Find where the given text appears and provide that cell's center as (X, Y) coordinate. 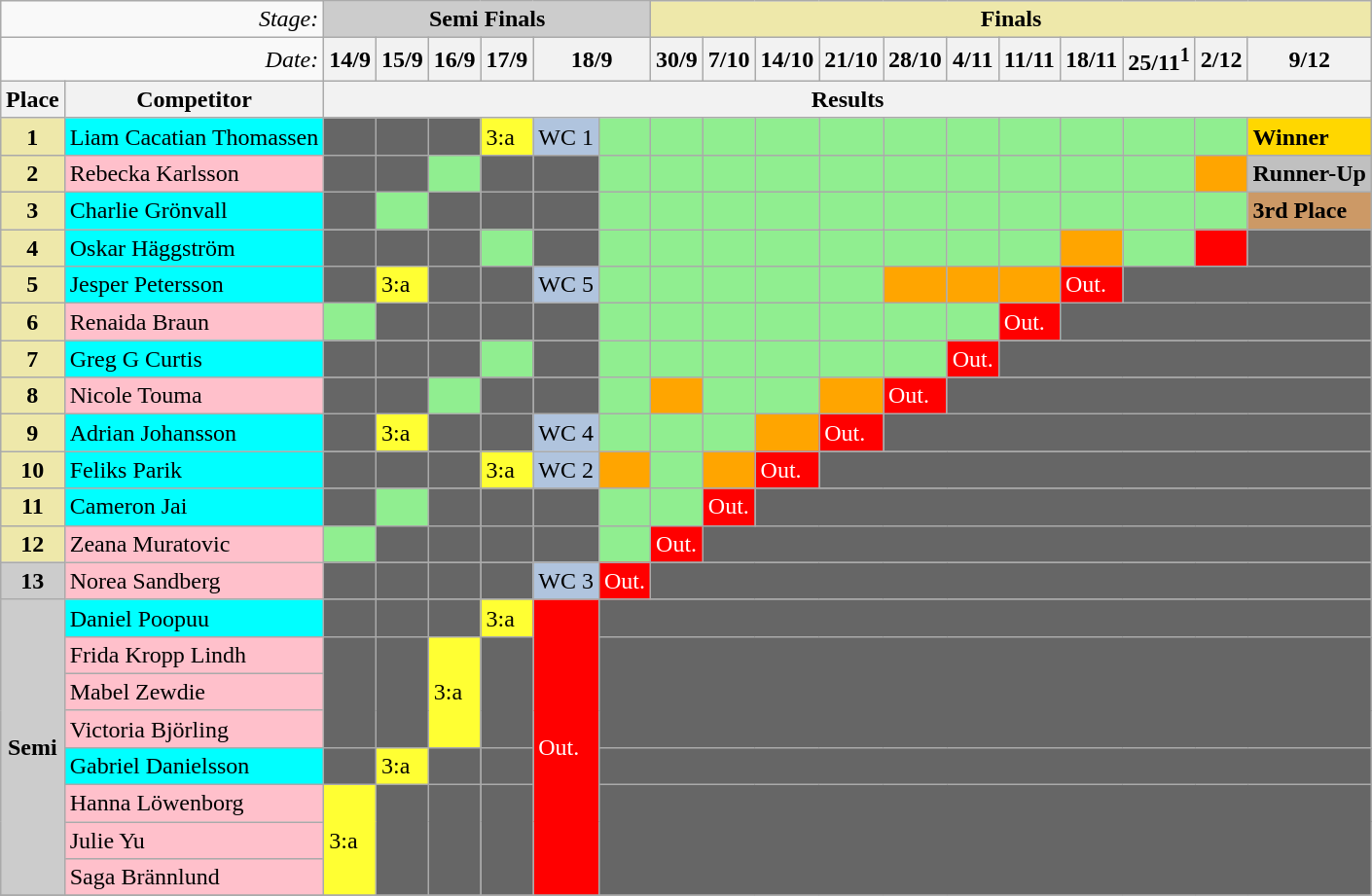
Mabel Zewdie (195, 692)
Finals (1012, 19)
4/11 (973, 60)
WC 1 (566, 136)
17/9 (507, 60)
11/11 (1029, 60)
12 (33, 544)
11 (33, 507)
Victoria Björling (195, 729)
Julie Yu (195, 841)
10 (33, 470)
Zeana Muratovic (195, 544)
15/9 (403, 60)
Adrian Johansson (195, 433)
Competitor (195, 99)
9 (33, 433)
Saga Brännlund (195, 878)
Oskar Häggström (195, 248)
2/12 (1221, 60)
5 (33, 285)
WC 4 (566, 433)
Semi (33, 747)
Frida Kropp Lindh (195, 655)
Stage: (162, 19)
Liam Cacatian Thomassen (195, 136)
Greg G Curtis (195, 359)
Daniel Poopuu (195, 618)
8 (33, 396)
Winner (1310, 136)
Cameron Jai (195, 507)
18/9 (592, 60)
Charlie Grönvall (195, 211)
28/10 (916, 60)
16/9 (454, 60)
Rebecka Karlsson (195, 173)
WC 5 (566, 285)
25/111 (1159, 60)
18/11 (1091, 60)
7 (33, 359)
3 (33, 211)
6 (33, 322)
Renaida Braun (195, 322)
21/10 (851, 60)
Feliks Parik (195, 470)
Semi Finals (487, 19)
Norea Sandberg (195, 581)
Gabriel Danielsson (195, 766)
4 (33, 248)
Place (33, 99)
Runner-Up (1310, 173)
30/9 (677, 60)
2 (33, 173)
Results (848, 99)
1 (33, 136)
WC 3 (566, 581)
13 (33, 581)
9/12 (1310, 60)
Date: (162, 60)
Jesper Petersson (195, 285)
14/9 (350, 60)
7/10 (729, 60)
14/10 (787, 60)
Nicole Touma (195, 396)
3rd Place (1310, 211)
Hanna Löwenborg (195, 804)
WC 2 (566, 470)
